Output the [x, y] coordinate of the center of the cell containing the given text.  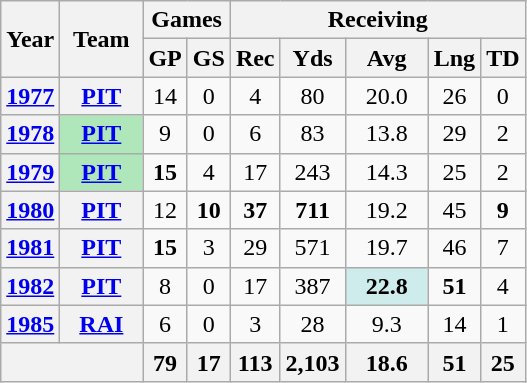
20.0 [386, 96]
GP [165, 58]
Yds [312, 58]
19.7 [386, 248]
46 [454, 248]
Year [30, 39]
18.6 [386, 362]
Avg [386, 58]
19.2 [386, 210]
12 [165, 210]
387 [312, 286]
113 [255, 362]
GS [208, 58]
1980 [30, 210]
Lng [454, 58]
8 [165, 286]
1977 [30, 96]
80 [312, 96]
13.8 [386, 134]
Rec [255, 58]
711 [312, 210]
9.3 [386, 324]
28 [312, 324]
26 [454, 96]
1 [503, 324]
45 [454, 210]
79 [165, 362]
37 [255, 210]
22.8 [386, 286]
RAI [102, 324]
1981 [30, 248]
1978 [30, 134]
TD [503, 58]
7 [503, 248]
1985 [30, 324]
Games [186, 20]
243 [312, 172]
14.3 [386, 172]
2,103 [312, 362]
571 [312, 248]
1979 [30, 172]
10 [208, 210]
Team [102, 39]
Receiving [378, 20]
83 [312, 134]
1982 [30, 286]
